Return (x, y) of the center of cell containing provided text 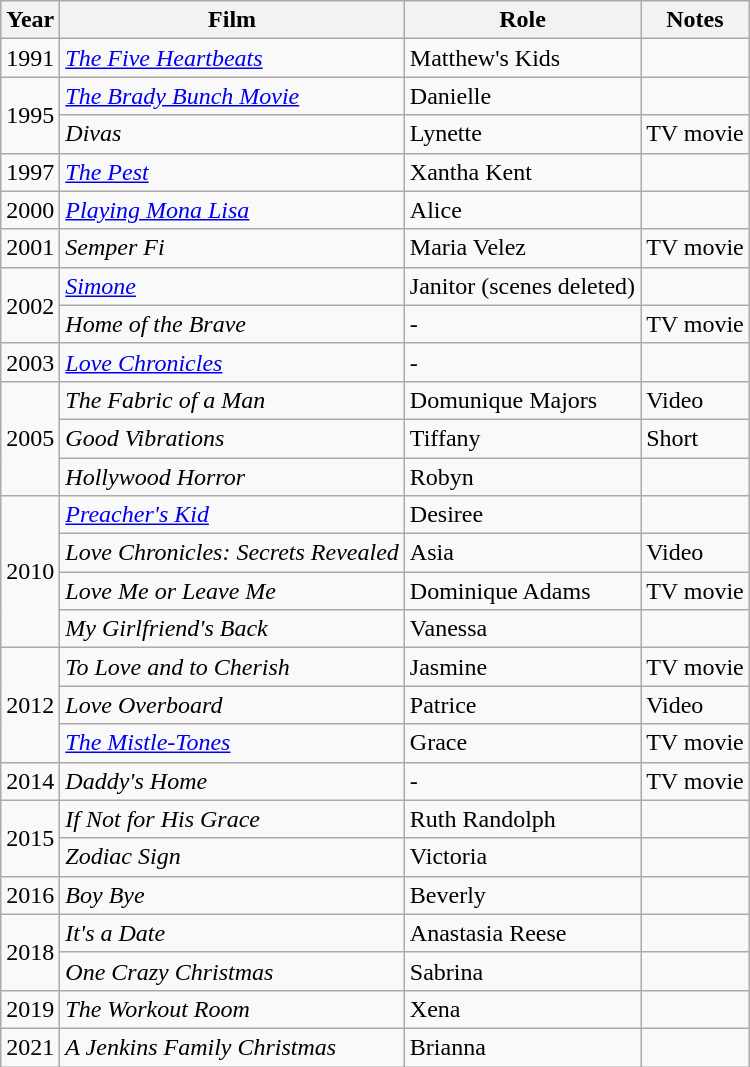
Jasmine (522, 667)
Victoria (522, 857)
Beverly (522, 895)
Anastasia Reese (522, 933)
Asia (522, 553)
Notes (696, 20)
2018 (30, 952)
One Crazy Christmas (232, 971)
Matthew's Kids (522, 58)
A Jenkins Family Christmas (232, 1047)
The Mistle-Tones (232, 743)
Lynette (522, 134)
Love Chronicles: Secrets Revealed (232, 553)
Divas (232, 134)
2005 (30, 438)
Love Me or Leave Me (232, 591)
Dominique Adams (522, 591)
If Not for His Grace (232, 819)
1997 (30, 172)
Hollywood Horror (232, 477)
Simone (232, 286)
Love Overboard (232, 705)
2015 (30, 838)
Brianna (522, 1047)
2010 (30, 572)
Robyn (522, 477)
Boy Bye (232, 895)
It's a Date (232, 933)
2002 (30, 305)
To Love and to Cherish (232, 667)
Home of the Brave (232, 324)
Semper Fi (232, 248)
2016 (30, 895)
The Pest (232, 172)
Desiree (522, 515)
2021 (30, 1047)
Maria Velez (522, 248)
Xantha Kent (522, 172)
Love Chronicles (232, 362)
Sabrina (522, 971)
Playing Mona Lisa (232, 210)
Year (30, 20)
Daddy's Home (232, 781)
1995 (30, 115)
Vanessa (522, 629)
Ruth Randolph (522, 819)
Tiffany (522, 438)
Film (232, 20)
Zodiac Sign (232, 857)
2019 (30, 1009)
Xena (522, 1009)
2001 (30, 248)
1991 (30, 58)
My Girlfriend's Back (232, 629)
The Brady Bunch Movie (232, 96)
Janitor (scenes deleted) (522, 286)
Role (522, 20)
Grace (522, 743)
2000 (30, 210)
Domunique Majors (522, 400)
2014 (30, 781)
The Five Heartbeats (232, 58)
2003 (30, 362)
2012 (30, 705)
The Fabric of a Man (232, 400)
Good Vibrations (232, 438)
Preacher's Kid (232, 515)
Alice (522, 210)
The Workout Room (232, 1009)
Danielle (522, 96)
Patrice (522, 705)
Short (696, 438)
